Return [X, Y] of the center of cell containing provided text 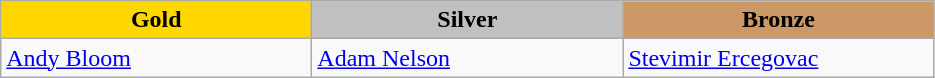
Gold [156, 20]
Andy Bloom [156, 58]
Silver [468, 20]
Bronze [778, 20]
Adam Nelson [468, 58]
Stevimir Ercegovac [778, 58]
